Determine the [X, Y] coordinate at the center of the cell enclosing the given text.  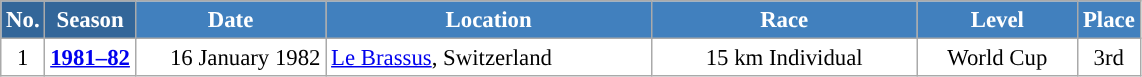
No. [23, 20]
Race [784, 20]
Season [90, 20]
Level [998, 20]
Le Brassus, Switzerland [489, 58]
16 January 1982 [230, 58]
1 [23, 58]
Place [1109, 20]
Date [230, 20]
15 km Individual [784, 58]
1981–82 [90, 58]
3rd [1109, 58]
Location [489, 20]
World Cup [998, 58]
